Determine the (X, Y) coordinate at the center of the cell enclosing the given text.  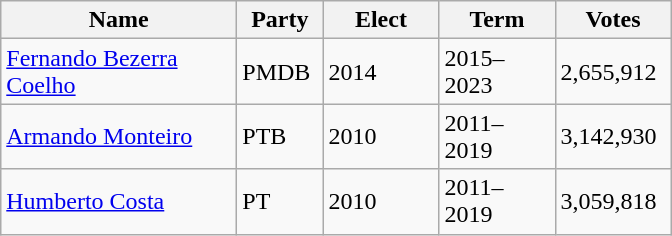
2014 (381, 72)
Elect (381, 20)
Humberto Costa (119, 202)
2,655,912 (613, 72)
3,142,930 (613, 136)
Name (119, 20)
3,059,818 (613, 202)
PT (280, 202)
2015–2023 (497, 72)
Term (497, 20)
PMDB (280, 72)
Votes (613, 20)
Fernando Bezerra Coelho (119, 72)
PTB (280, 136)
Party (280, 20)
Armando Monteiro (119, 136)
